Locate the cell with the specified text and output its [X, Y] center coordinate. 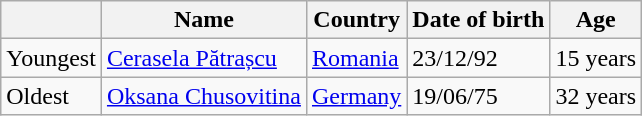
Age [596, 20]
Romania [356, 58]
15 years [596, 58]
32 years [596, 96]
Date of birth [478, 20]
Oksana Chusovitina [204, 96]
Country [356, 20]
Name [204, 20]
Cerasela Pătrașcu [204, 58]
Oldest [52, 96]
23/12/92 [478, 58]
19/06/75 [478, 96]
Germany [356, 96]
Youngest [52, 58]
